Pinpoint the cell where the given text exists, returning its (X, Y) midpoint coordinate. 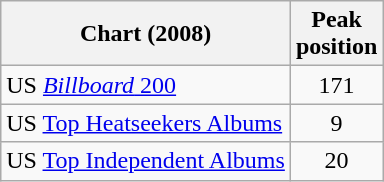
9 (336, 123)
20 (336, 161)
171 (336, 85)
Peakposition (336, 34)
US Top Independent Albums (146, 161)
Chart (2008) (146, 34)
US Billboard 200 (146, 85)
US Top Heatseekers Albums (146, 123)
